From the cell containing the given text, extract its center point as (X, Y) coordinate. 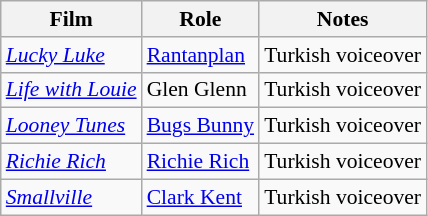
Lucky Luke (72, 55)
Bugs Bunny (200, 126)
Clark Kent (200, 197)
Film (72, 19)
Notes (342, 19)
Life with Louie (72, 90)
Glen Glenn (200, 90)
Rantanplan (200, 55)
Looney Tunes (72, 126)
Smallville (72, 197)
Role (200, 19)
